Identify which cell holds the provided text, then report its (X, Y) central coordinate. 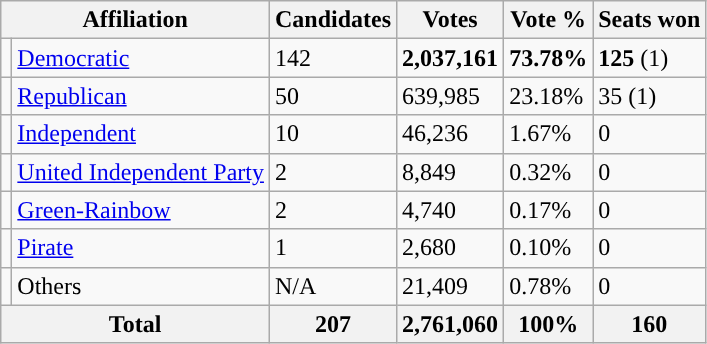
Others (141, 286)
639,985 (450, 96)
73.78% (548, 58)
N/A (332, 286)
50 (332, 96)
0.78% (548, 286)
Affiliation (136, 20)
Candidates (332, 20)
2,037,161 (450, 58)
Green-Rainbow (141, 210)
2,761,060 (450, 324)
Seats won (650, 20)
1.67% (548, 134)
Republican (141, 96)
United Independent Party (141, 172)
8,849 (450, 172)
Pirate (141, 248)
2,680 (450, 248)
142 (332, 58)
Total (136, 324)
0.17% (548, 210)
10 (332, 134)
21,409 (450, 286)
46,236 (450, 134)
23.18% (548, 96)
Vote % (548, 20)
0.10% (548, 248)
4,740 (450, 210)
160 (650, 324)
125 (1) (650, 58)
207 (332, 324)
Independent (141, 134)
Votes (450, 20)
0.32% (548, 172)
100% (548, 324)
Democratic (141, 58)
1 (332, 248)
35 (1) (650, 96)
